Locate the cell with the specified text and output its (X, Y) center coordinate. 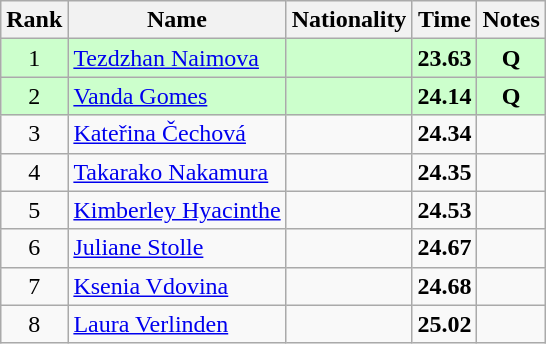
5 (34, 210)
Rank (34, 20)
Nationality (349, 20)
23.63 (444, 58)
24.53 (444, 210)
24.34 (444, 134)
Laura Verlinden (177, 324)
Takarako Nakamura (177, 172)
2 (34, 96)
Ksenia Vdovina (177, 286)
24.14 (444, 96)
24.68 (444, 286)
Kimberley Hyacinthe (177, 210)
3 (34, 134)
Kateřina Čechová (177, 134)
Juliane Stolle (177, 248)
8 (34, 324)
4 (34, 172)
24.67 (444, 248)
25.02 (444, 324)
24.35 (444, 172)
Time (444, 20)
Vanda Gomes (177, 96)
Tezdzhan Naimova (177, 58)
Name (177, 20)
6 (34, 248)
Notes (511, 20)
7 (34, 286)
1 (34, 58)
